Pinpoint the cell where the given text exists, returning its (X, Y) midpoint coordinate. 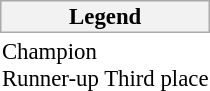
Legend (105, 16)
